From the cell containing the given text, extract its center point as (x, y) coordinate. 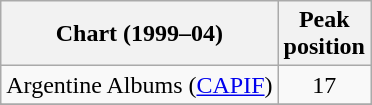
Peakposition (324, 34)
17 (324, 85)
Argentine Albums (CAPIF) (140, 85)
Chart (1999–04) (140, 34)
